Identify which cell holds the provided text, then report its (x, y) central coordinate. 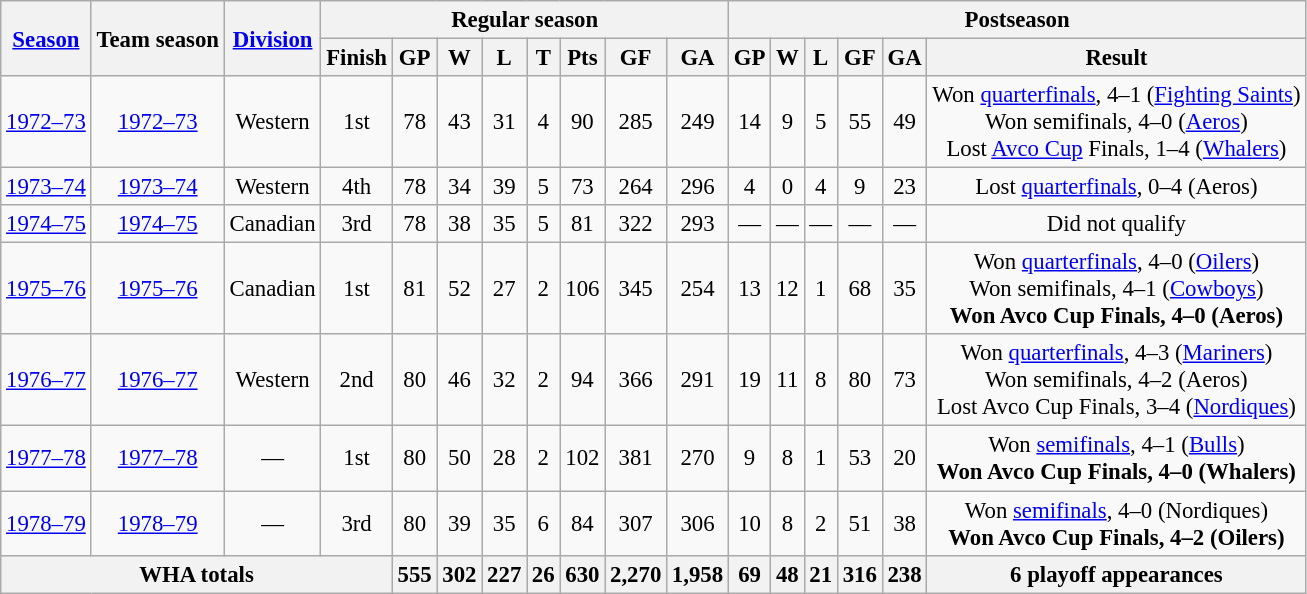
630 (582, 574)
345 (636, 289)
2,270 (636, 574)
Finish (356, 58)
302 (460, 574)
WHA totals (197, 574)
43 (460, 122)
2nd (356, 380)
T (544, 58)
27 (504, 289)
84 (582, 524)
52 (460, 289)
316 (860, 574)
Result (1116, 58)
14 (749, 122)
23 (904, 187)
249 (698, 122)
555 (414, 574)
55 (860, 122)
4th (356, 187)
285 (636, 122)
Did not qualify (1116, 224)
227 (504, 574)
46 (460, 380)
Pts (582, 58)
21 (820, 574)
50 (460, 458)
32 (504, 380)
68 (860, 289)
Won quarterfinals, 4–1 (Fighting Saints)Won semifinals, 4–0 (Aeros)Lost Avco Cup Finals, 1–4 (Whalers) (1116, 122)
254 (698, 289)
53 (860, 458)
306 (698, 524)
Team season (158, 38)
6 (544, 524)
6 playoff appearances (1116, 574)
293 (698, 224)
26 (544, 574)
13 (749, 289)
106 (582, 289)
366 (636, 380)
296 (698, 187)
10 (749, 524)
307 (636, 524)
31 (504, 122)
270 (698, 458)
69 (749, 574)
Won quarterfinals, 4–3 (Mariners)Won semifinals, 4–2 (Aeros)Lost Avco Cup Finals, 3–4 (Nordiques) (1116, 380)
90 (582, 122)
94 (582, 380)
28 (504, 458)
264 (636, 187)
322 (636, 224)
Regular season (525, 20)
Won semifinals, 4–0 (Nordiques)Won Avco Cup Finals, 4–2 (Oilers) (1116, 524)
12 (788, 289)
51 (860, 524)
0 (788, 187)
19 (749, 380)
381 (636, 458)
238 (904, 574)
Division (272, 38)
11 (788, 380)
Postseason (1016, 20)
102 (582, 458)
Season (46, 38)
49 (904, 122)
Won quarterfinals, 4–0 (Oilers)Won semifinals, 4–1 (Cowboys)Won Avco Cup Finals, 4–0 (Aeros) (1116, 289)
Lost quarterfinals, 0–4 (Aeros) (1116, 187)
291 (698, 380)
1,958 (698, 574)
34 (460, 187)
48 (788, 574)
20 (904, 458)
Won semifinals, 4–1 (Bulls)Won Avco Cup Finals, 4–0 (Whalers) (1116, 458)
